Provide the (X, Y) coordinate of the cell's center where the given text is located.  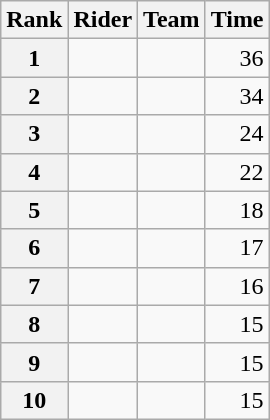
18 (237, 210)
22 (237, 172)
6 (34, 248)
1 (34, 58)
36 (237, 58)
24 (237, 134)
2 (34, 96)
3 (34, 134)
5 (34, 210)
Time (237, 20)
7 (34, 286)
9 (34, 362)
Team (172, 20)
17 (237, 248)
16 (237, 286)
34 (237, 96)
4 (34, 172)
8 (34, 324)
Rank (34, 20)
10 (34, 400)
Rider (103, 20)
